Return (x, y) of the center of cell containing provided text 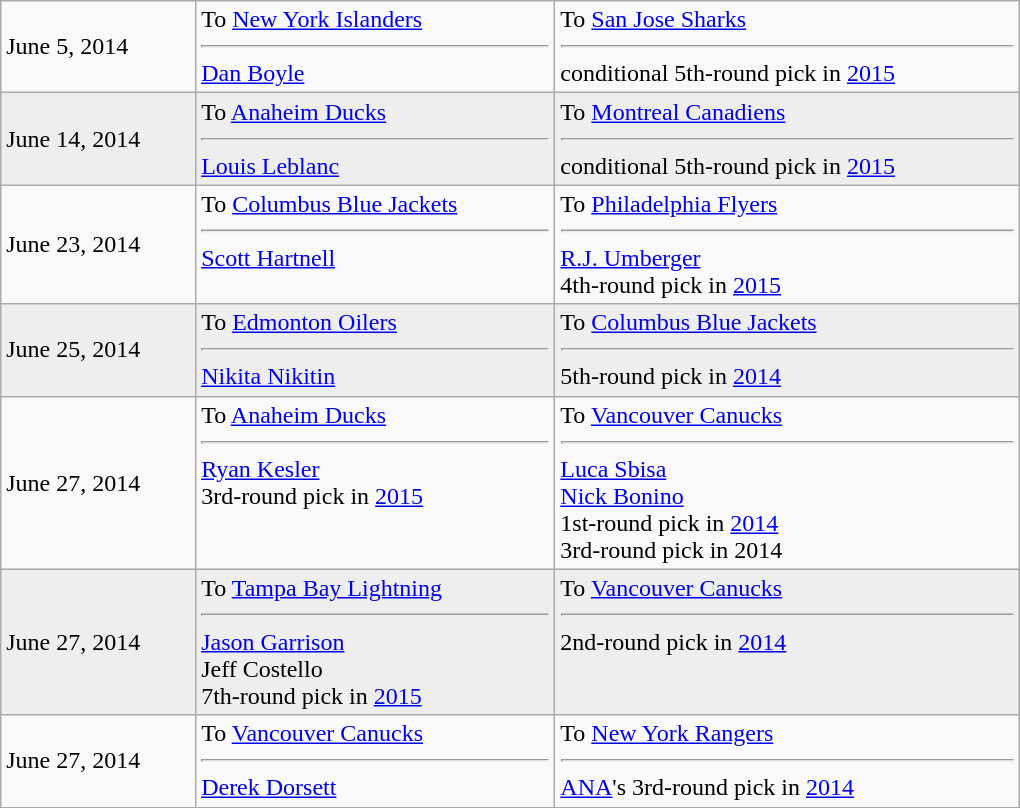
June 5, 2014 (98, 47)
To Vancouver CanucksDerek Dorsett (376, 761)
To Anaheim DucksRyan Kesler3rd-round pick in 2015 (376, 482)
To Montreal Canadiensconditional 5th-round pick in 2015 (787, 139)
June 25, 2014 (98, 350)
To Edmonton OilersNikita Nikitin (376, 350)
June 23, 2014 (98, 244)
To Tampa Bay LightningJason GarrisonJeff Costello7th-round pick in 2015 (376, 642)
To Anaheim DucksLouis Leblanc (376, 139)
To Philadelphia FlyersR.J. Umberger4th-round pick in 2015 (787, 244)
To Vancouver Canucks2nd-round pick in 2014 (787, 642)
To Vancouver CanucksLuca SbisaNick Bonino1st-round pick in 20143rd-round pick in 2014 (787, 482)
To Columbus Blue Jackets5th-round pick in 2014 (787, 350)
To San Jose Sharksconditional 5th-round pick in 2015 (787, 47)
To New York RangersANA's 3rd-round pick in 2014 (787, 761)
To Columbus Blue JacketsScott Hartnell (376, 244)
June 14, 2014 (98, 139)
To New York IslandersDan Boyle (376, 47)
